Extract the (x, y) coordinate from the center of the cell holding the provided text.  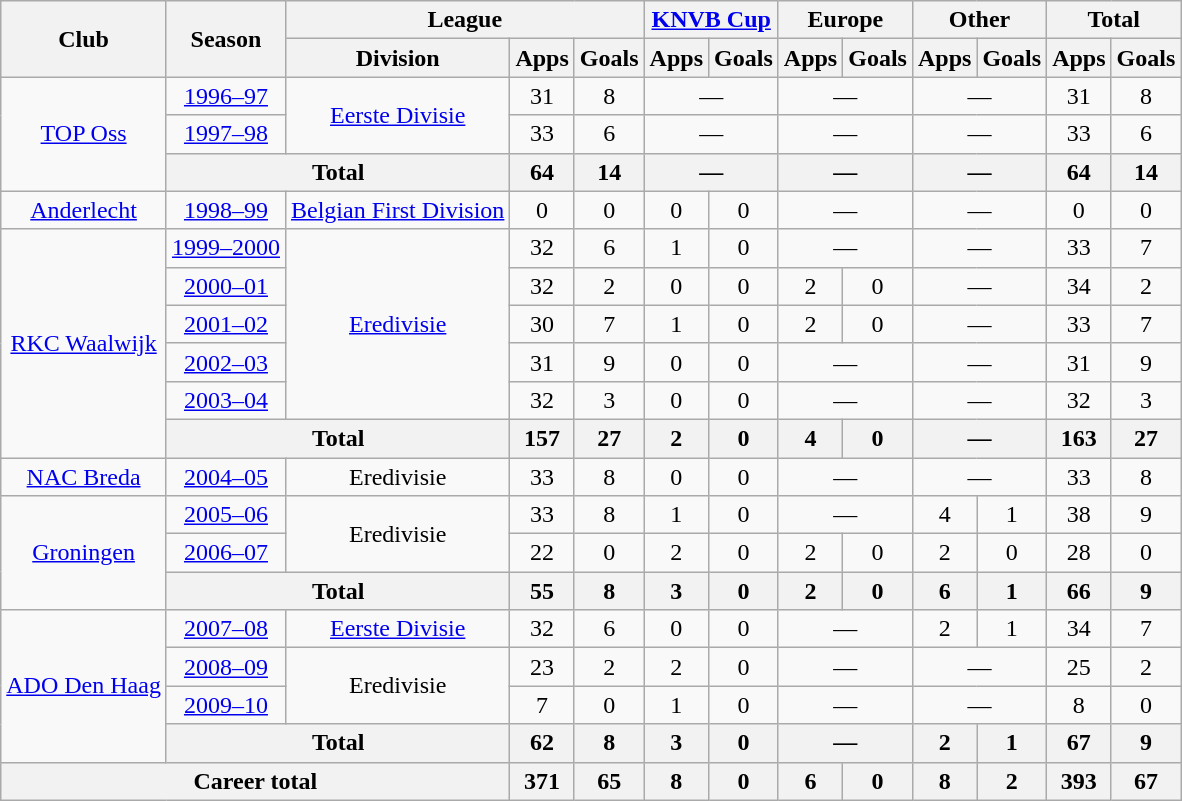
66 (1079, 591)
25 (1079, 667)
393 (1079, 781)
League (464, 20)
Belgian First Division (397, 210)
2009–10 (226, 705)
2007–08 (226, 629)
1996–97 (226, 96)
30 (542, 324)
Anderlecht (84, 210)
22 (542, 553)
Groningen (84, 553)
TOP Oss (84, 134)
ADO Den Haag (84, 686)
2000–01 (226, 286)
2001–02 (226, 324)
65 (609, 781)
Career total (256, 781)
RKC Waalwijk (84, 343)
Season (226, 39)
2005–06 (226, 515)
28 (1079, 553)
NAC Breda (84, 477)
2008–09 (226, 667)
Europe (845, 20)
23 (542, 667)
371 (542, 781)
2003–04 (226, 400)
1999–2000 (226, 248)
2002–03 (226, 362)
62 (542, 743)
163 (1079, 438)
1997–98 (226, 134)
38 (1079, 515)
Other (979, 20)
1998–99 (226, 210)
55 (542, 591)
2004–05 (226, 477)
157 (542, 438)
KNVB Cup (711, 20)
Division (397, 58)
Club (84, 39)
2006–07 (226, 553)
